Scan for the cell matching the given text and deliver its [x, y] coordinate at center. 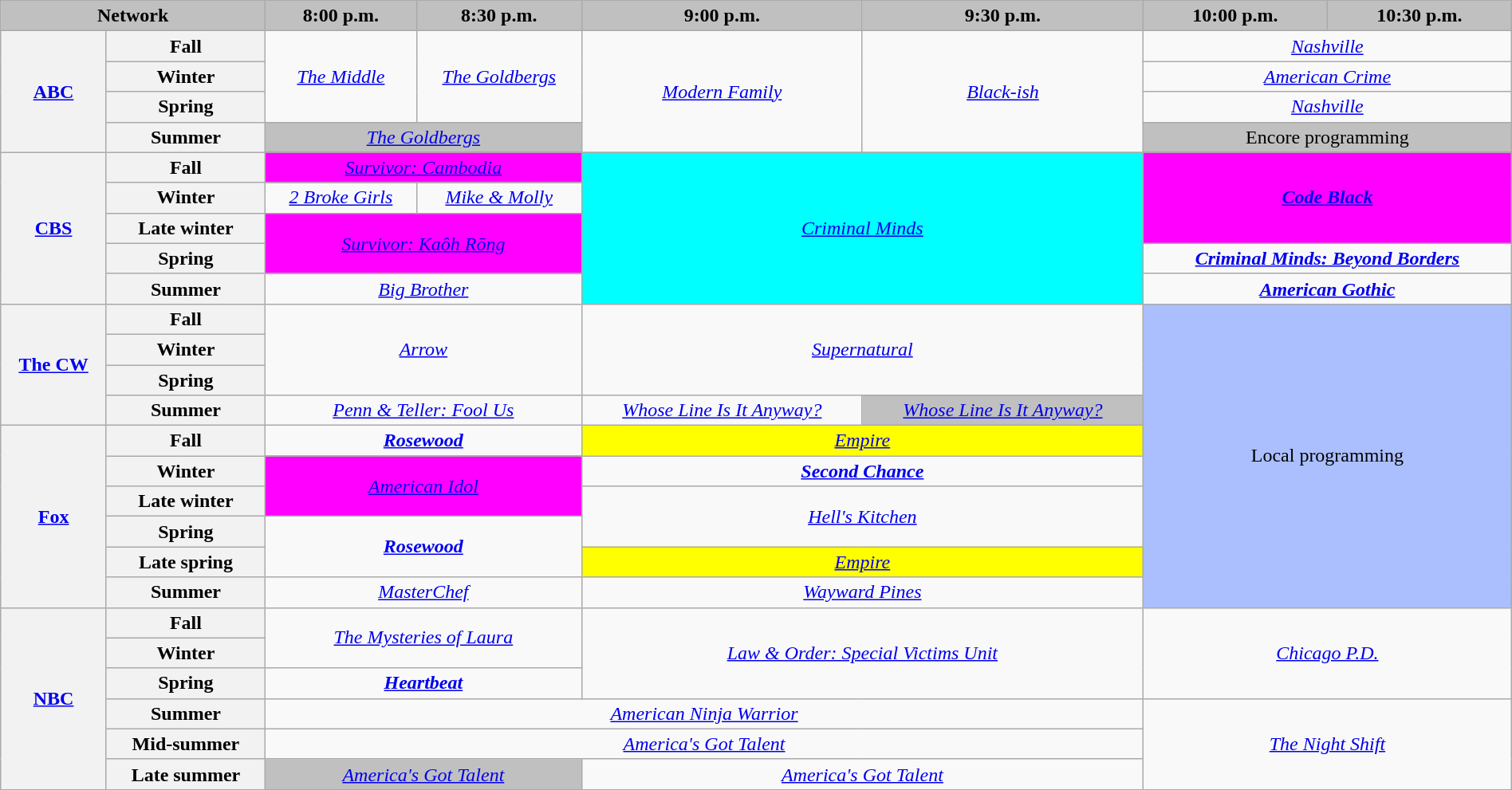
Big Brother [423, 289]
10:00 p.m. [1236, 16]
Modern Family [722, 92]
Network [133, 16]
The Middle [341, 77]
2 Broke Girls [341, 198]
8:00 p.m. [341, 16]
Arrow [423, 349]
The CW [54, 364]
CBS [54, 228]
Encore programming [1328, 137]
American Ninja Warrior [703, 713]
Black-ish [1002, 92]
9:00 p.m. [722, 16]
Survivor: Cambodia [423, 167]
American Crime [1328, 77]
NBC [54, 698]
American Gothic [1328, 289]
Hell's Kitchen [862, 517]
Mid-summer [185, 744]
Local programming [1328, 456]
Criminal Minds [862, 228]
Supernatural [862, 349]
Mike & Molly [499, 198]
The Mysteries of Laura [423, 638]
10:30 p.m. [1419, 16]
Law & Order: Special Victims Unit [862, 653]
Wayward Pines [862, 592]
MasterChef [423, 592]
Penn & Teller: Fool Us [423, 411]
9:30 p.m. [1002, 16]
Code Black [1328, 198]
American Idol [423, 486]
Chicago P.D. [1328, 653]
8:30 p.m. [499, 16]
Late summer [185, 774]
The Night Shift [1328, 744]
Criminal Minds: Beyond Borders [1328, 258]
ABC [54, 92]
Second Chance [862, 471]
Late spring [185, 562]
Survivor: Kaôh Rōng [423, 243]
Fox [54, 517]
Heartbeat [423, 683]
